Identify which cell holds the provided text, then report its [X, Y] central coordinate. 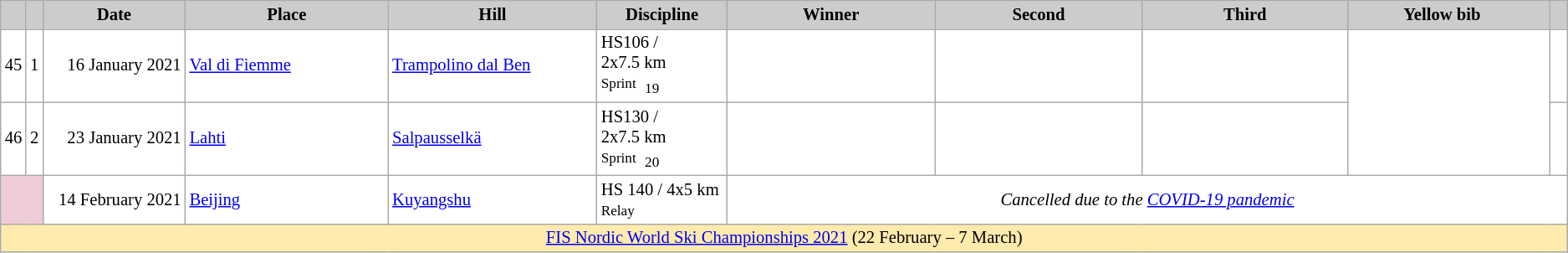
Place [288, 14]
Yellow bib [1448, 14]
Hill [493, 14]
Cancelled due to the COVID-19 pandemic [1147, 199]
HS130 / 2x7.5 km Sprint 20 [662, 139]
Second [1039, 14]
16 January 2021 [114, 65]
Winner [831, 14]
HS106 / 2x7.5 km Sprint 19 [662, 65]
45 [13, 65]
1 [34, 65]
46 [13, 139]
Date [114, 14]
Kuyangshu [493, 199]
Val di Fiemme [288, 65]
23 January 2021 [114, 139]
Third [1245, 14]
Beijing [288, 199]
14 February 2021 [114, 199]
HS 140 / 4x5 km Relay [662, 199]
Salpausselkä [493, 139]
FIS Nordic World Ski Championships 2021 (22 February – 7 March) [784, 238]
Discipline [662, 14]
Trampolino dal Ben [493, 65]
Lahti [288, 139]
2 [34, 139]
